Find where the given text appears and provide that cell's center as (X, Y) coordinate. 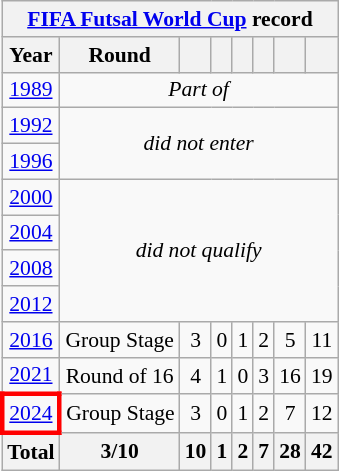
2021 (30, 376)
28 (290, 452)
Round (120, 55)
12 (322, 414)
1996 (30, 162)
did not qualify (199, 250)
Year (30, 55)
did not enter (199, 144)
Total (30, 452)
19 (322, 376)
1992 (30, 126)
Part of (199, 90)
11 (322, 340)
2008 (30, 269)
4 (196, 376)
16 (290, 376)
1989 (30, 90)
FIFA Futsal World Cup record (170, 19)
10 (196, 452)
3/10 (120, 452)
2012 (30, 304)
2000 (30, 197)
2024 (30, 414)
5 (290, 340)
Round of 16 (120, 376)
42 (322, 452)
2016 (30, 340)
2004 (30, 233)
